Find where the given text appears and provide that cell's center as (x, y) coordinate. 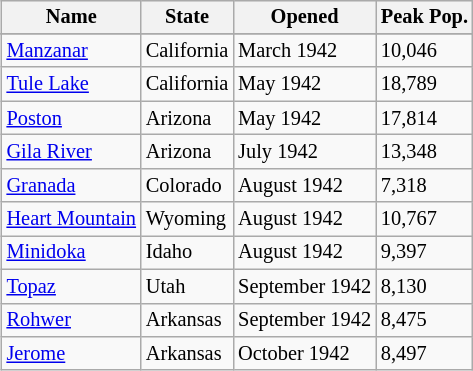
Topaz (72, 286)
Jerome (72, 354)
10,767 (424, 219)
8,497 (424, 354)
7,318 (424, 185)
Opened (304, 17)
8,130 (424, 286)
Peak Pop. (424, 17)
July 1942 (304, 152)
Name (72, 17)
Utah (187, 286)
9,397 (424, 253)
Granada (72, 185)
March 1942 (304, 51)
Heart Mountain (72, 219)
Rohwer (72, 320)
Gila River (72, 152)
Poston (72, 118)
Colorado (187, 185)
8,475 (424, 320)
Wyoming (187, 219)
Manzanar (72, 51)
State (187, 17)
October 1942 (304, 354)
Minidoka (72, 253)
18,789 (424, 84)
10,046 (424, 51)
Tule Lake (72, 84)
17,814 (424, 118)
Idaho (187, 253)
13,348 (424, 152)
